For the text-containing cell, return its midpoint in [x, y] coordinate format. 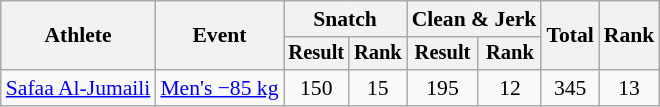
195 [443, 88]
Men's −85 kg [219, 88]
Safaa Al-Jumaili [78, 88]
13 [630, 88]
Clean & Jerk [474, 19]
15 [378, 88]
Athlete [78, 36]
Snatch [346, 19]
Total [570, 36]
150 [317, 88]
345 [570, 88]
Event [219, 36]
12 [510, 88]
